Detect which cell encompasses the target text, then output its (x, y) center coordinate. 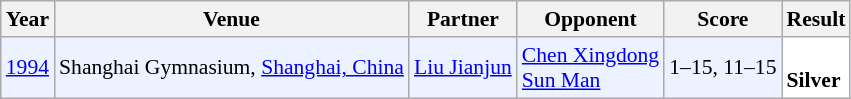
Liu Jianjun (463, 68)
Venue (232, 19)
1–15, 11–15 (722, 68)
1994 (28, 68)
Chen Xingdong Sun Man (590, 68)
Year (28, 19)
Opponent (590, 19)
Partner (463, 19)
Shanghai Gymnasium, Shanghai, China (232, 68)
Silver (816, 68)
Score (722, 19)
Result (816, 19)
